Locate the cell with the specified text and output its (X, Y) center coordinate. 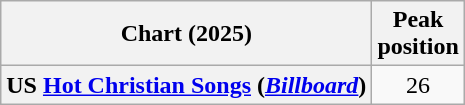
US Hot Christian Songs (Billboard) (186, 85)
26 (418, 85)
Chart (2025) (186, 34)
Peakposition (418, 34)
